Scan for the cell matching the given text and deliver its [x, y] coordinate at center. 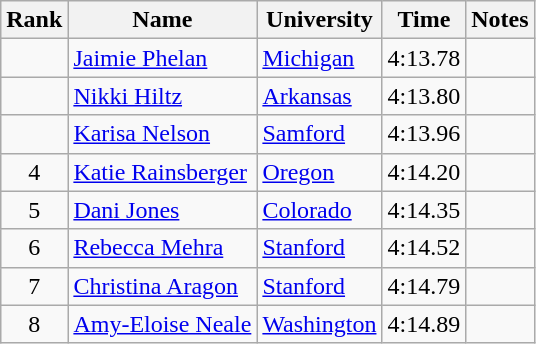
Nikki Hiltz [162, 96]
Katie Rainsberger [162, 172]
4:14.35 [424, 210]
Colorado [320, 210]
4 [34, 172]
8 [34, 324]
Rank [34, 20]
Rebecca Mehra [162, 248]
Arkansas [320, 96]
4:14.79 [424, 286]
Dani Jones [162, 210]
4:14.52 [424, 248]
Name [162, 20]
Time [424, 20]
4:13.78 [424, 58]
4:14.20 [424, 172]
Karisa Nelson [162, 134]
Notes [500, 20]
Oregon [320, 172]
7 [34, 286]
6 [34, 248]
4:13.96 [424, 134]
4:13.80 [424, 96]
Michigan [320, 58]
Washington [320, 324]
5 [34, 210]
Christina Aragon [162, 286]
4:14.89 [424, 324]
Jaimie Phelan [162, 58]
Samford [320, 134]
Amy-Eloise Neale [162, 324]
University [320, 20]
